Extract the [X, Y] coordinate from the center of the cell holding the provided text.  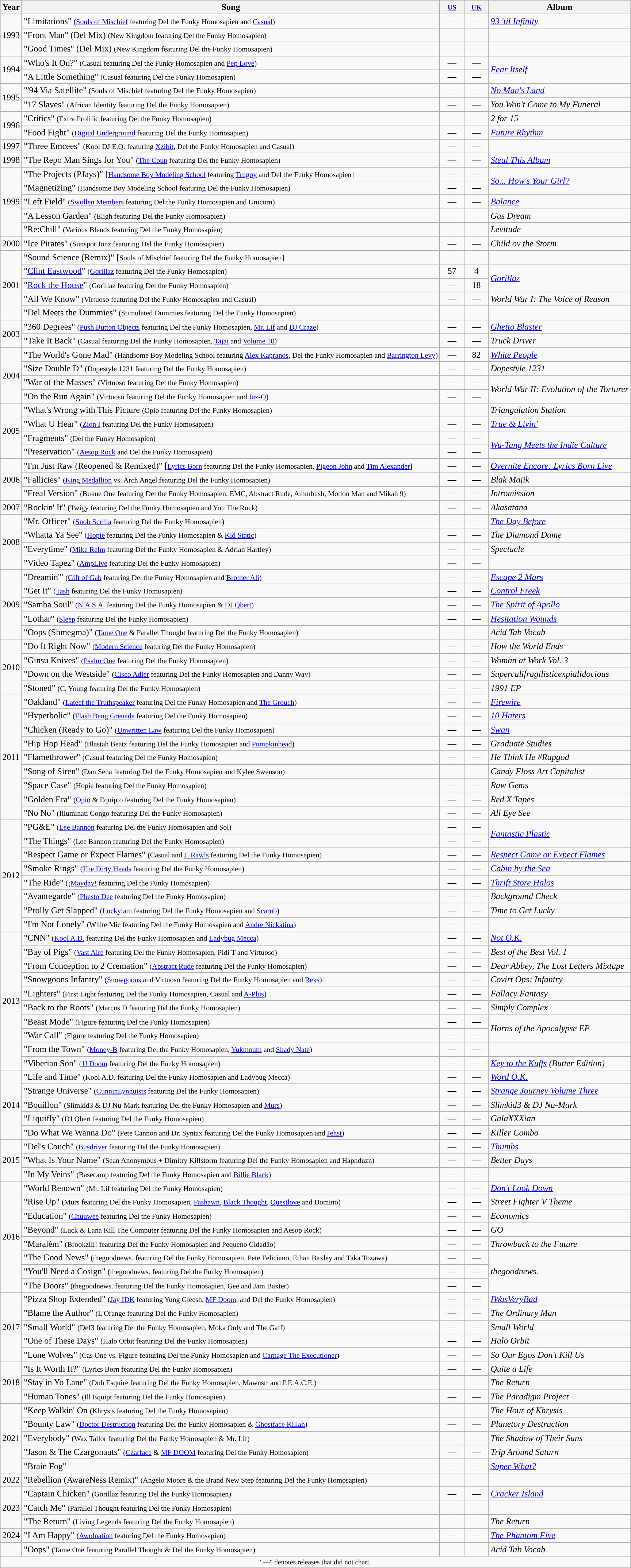
All Eye See [559, 813]
"Hip Hop Head" (Blastah Beatz featuring Del the Funky Homosapien and Pumpkinhead) [231, 743]
Halo Orbit [559, 1341]
Best of the Best Vol. 1 [559, 952]
"Avantegarde" (Phesto Dee featuring Del the Funky Homosapien) [231, 896]
Child ov the Storm [559, 243]
World War I: The Voice of Reason [559, 299]
"Three Emcees" (Kool DJ E.Q. featuring Xzibit, Del the Funky Homosapien and Casual) [231, 146]
"I Am Happy" (Awolnation featuring Del the Funky Homosapien) [231, 1536]
2006 [11, 480]
Firewire [559, 702]
"'94 Via Satellite" (Souls of Mischief featuring Del the Funky Homosapien) [231, 91]
So... How's Your Girl? [559, 181]
Word O.K. [559, 1077]
Escape 2 Mars [559, 577]
"Dreamin'" (Gift of Gab featuring Del the Funky Homosapien and Brother Ali) [231, 577]
"PG&E" (Lee Bannon featuring Del the Funky Homosapien and Sol) [231, 827]
"Do It Right Now" (Modern Science featuring Del the Funky Homosapien) [231, 646]
2012 [11, 875]
"In My Veins" (Basecamp featuring Del the Funky Homosapien and Billie Black) [231, 1174]
2009 [11, 604]
"Del's Couch" (Busdriver featuring Del the Funky Homosapien) [231, 1146]
"A Little Something" (Casual featuring Del the Funky Homosapien) [231, 77]
"Lothar" (Sleep featuring Del the Funky Homosapien) [231, 619]
True & Livin' [559, 424]
"Bouillon" (Slimkid3 & DJ Nu-Mark featuring Del the Funky Homosapien and Murs) [231, 1105]
"The Return" (Living Legends featuring Del the Funky Homosapien) [231, 1522]
"Video Tapez" (AmpLive featuring Del the Funky Homosapien) [231, 563]
"Smoke Rings" (The Dirty Heads featuring Del the Funky Homosapien) [231, 869]
1998 [11, 160]
"Down on the Westside" (Cisco Adler featuring Del the Funky Homosapien and Danny Way) [231, 674]
"From Conception to 2 Cremation" (Abstract Rude featuring Del the Funky Homosapien) [231, 966]
1997 [11, 146]
"Beyond" (Luck & Lana Kill The Computer featuring Del the Funky Homosapien and Aesop Rock) [231, 1230]
"Freal Version" (Bukue One featuring Del the Funky Homosapien, EMC, Abstract Rude, Ammbush, Motion Man and Mikah 9) [231, 493]
Slimkid3 & DJ Nu-Mark [559, 1105]
"Captain Chicken" (Gorillaz featuring Del the Funky Homosapien) [231, 1494]
"World Renown" (Mr. Lif featuring Del the Funky Homosapien) [231, 1188]
World War II: Evolution of the Torturer [559, 389]
Throwback to the Future [559, 1244]
"Ginsu Knives" (Psalm One featuring Del the Funky Homosapien) [231, 660]
Respect Game or Expect Flames [559, 855]
UK [476, 7]
"Respect Game or Expect Flames" (Casual and J. Rawls featuring Del the Funky Homosapien) [231, 855]
Fallacy Fantasy [559, 994]
"The World's Gone Mad" (Handsome Boy Modeling School featuring Alex Kapranos, Del the Funky Homosapien and Barrington Levy) [231, 354]
"The Ride" (¡Mayday! featuring Del the Funky Homosapien) [231, 883]
thegoodnews. [559, 1271]
Triangulation Station [559, 410]
2010 [11, 667]
The Paradigm Project [559, 1396]
Balance [559, 202]
Graduate Studies [559, 743]
"Human Tones" (Ill Equipt featuring Del the Funky Homosapien) [231, 1396]
Thumbs [559, 1146]
Better Days [559, 1160]
2000 [11, 243]
"Flamethrower" (Casual featuring Del the Funky Homosapien) [231, 757]
Spectacle [559, 549]
Gas Dream [559, 216]
Album [559, 7]
Don't Look Down [559, 1188]
Killer Combo [559, 1133]
"Life and Time" (Kool A.D. featuring Del the Funky Homosapien and Ladybug Mecca) [231, 1077]
Not O.K. [559, 938]
"Good Times" (Del Mix) (New Kingdom featuring Del the Funky Homosapien) [231, 49]
"Limitations" (Souls of Mischief featuring Del the Funky Homosapien and Casual) [231, 21]
10 Haters [559, 716]
Dopestyle 1231 [559, 368]
"Blame the Author" (L'Orange featuring Del the Funky Homosapien) [231, 1313]
2022 [11, 1480]
The Shadow of Their Suns [559, 1438]
"Golden Era" (Opio & Equipto featuring Del the Funky Homosapien) [231, 799]
93 'til Infinity [559, 21]
"Magnetizing" (Handsome Boy Modeling School featuring Del the Funky Homosapien) [231, 188]
"What's Wrong with This Picture (Opio featuring Del the Funky Homosapien) [231, 410]
"Ice Pirates" (Sunspot Jonz featuring Del the Funky Homosapien) [231, 243]
"Oakland" (Lateef the Truthspeaker featuring Del the Funky Homosapien and The Grouch) [231, 702]
"Prolly Get Slapped" (Luckyiam featuring Del the Funky Homosapien and Scarub) [231, 910]
Time to Get Lucky [559, 910]
"Front Man" (Del Mix) (New Kingdom featuring Del the Funky Homosapien) [231, 35]
"Sound Science (Remix)" [Souls of Mischief featuring Del the Funky Homosapien] [231, 257]
"Fragments" (Del the Funky Homosapien) [231, 438]
"Whatta Ya See" (Hopie featuring Del the Funky Homosapien & Kid Static) [231, 535]
"360 Degrees" (Push Button Objects featuring Del the Funky Homosapien, Mr. Lif and DJ Craze) [231, 327]
2004 [11, 375]
2011 [11, 758]
GalaXXXian [559, 1119]
Swan [559, 730]
Key to the Kuffs (Butter Edition) [559, 1063]
The Ordinary Man [559, 1313]
"Lone Wolves" (Cas One vs. Figure featuring Del the Funky Homosapien and Carnage The Executioner) [231, 1355]
2008 [11, 542]
He Think He #Rapgod [559, 757]
Future Rhythm [559, 132]
"Rockin' It" (Twigy featuring Del the Funky Homosapien and You The Rock) [231, 507]
2021 [11, 1438]
2007 [11, 507]
2005 [11, 431]
"The Doors" (thegoodnews. featuring Del the Funky Homosapien, Gee and Jam Baxter) [231, 1285]
You Won't Come to My Funeral [559, 104]
2015 [11, 1160]
Trip Around Saturn [559, 1452]
Dear Abbey, The Lost Letters Mixtape [559, 966]
57 [452, 271]
2024 [11, 1536]
"Who's It On?" (Casual featuring Del the Funky Homosapien and Pep Love) [231, 63]
Planetory Destruction [559, 1424]
Hesitation Wounds [559, 619]
"Stoned" (C. Young featuring Del the Funky Homosapien) [231, 688]
"War Call" (Figure featuring Del the Funky Homosapien) [231, 1035]
2016 [11, 1237]
Supercalifragilisticexpialidocious [559, 674]
2017 [11, 1327]
Song [231, 7]
Red X Tapes [559, 799]
"The Things" (Lee Bannon featuring Del the Funky Homosapien) [231, 841]
Cracker Island [559, 1494]
2001 [11, 285]
"From the Town" (Money-B featuring Del the Funky Homosapien, Yukmouth and Shady Nate) [231, 1049]
The Diamond Dame [559, 535]
"On the Run Again" (Virtuoso featuring Del the Funky Homosapien and Jaz-O) [231, 396]
"Del Meets the Dummies" (Stimulated Dummies featuring Del the Funky Homosapien) [231, 313]
Thrift Store Halos [559, 883]
2013 [11, 1001]
"Stay in Yo Lane" (Dub Esquire featuring Del the Funky Homosapien, Mawnstr and P.E.A.C.E.) [231, 1383]
"Beast Mode" (Figure featuring Del the Funky Homosapien) [231, 1021]
"What Is Your Name" (Sean Anonymous + Dimitry Killstorm featuring Del the Funky Homosapien and Haphduzn) [231, 1160]
Street Fighter V Theme [559, 1202]
Economics [559, 1216]
"Mr. Officer" (Snob Scrilla featuring Del the Funky Homosapien) [231, 521]
2003 [11, 334]
4 [476, 271]
Fantastic Plastic [559, 834]
IWasVeryBad [559, 1299]
2023 [11, 1507]
"Snowgoons Infantry" (Snowgoons and Virtuoso featuring Del the Funky Homosapien and Reks) [231, 980]
Background Check [559, 896]
"Is It Worth It?" (Lyrics Born featuring Del the Funky Homosapien) [231, 1369]
US [452, 7]
"Bay of Pigs" (Vast Aire featuring Del the Funky Homosapien, Pidi T and Virtuoso) [231, 952]
"Everytime" (Mike Relm featuring Del the Funky Homosapien & Adrian Hartley) [231, 549]
Quite a Life [559, 1369]
Super What? [559, 1466]
Control Freek [559, 591]
1994 [11, 70]
1991 EP [559, 688]
Intromission [559, 493]
"Space Case" (Hopie featuring Del the Funky Homosapien) [231, 785]
"A Lesson Garden" (Eligh featuring Del the Funky Homosapien) [231, 216]
"War of the Masses" (Virtuoso featuring Del the Funky Homosapien) [231, 382]
"The Good News" (thegoodnews. featuring Del the Funky Homosapien, Pete Feliciano, Ethan Baxley and Taka Tozawa) [231, 1257]
So Our Egos Don't Kill Us [559, 1355]
"The Repo Man Sings for You" (The Coup featuring Del the Funky Homosapien) [231, 160]
The Phantom Five [559, 1536]
Levitude [559, 230]
"Do What We Wanna Do" (Pete Cannon and Dr. Syntax featuring Del the Funky Homosapien and Jehst) [231, 1133]
Gorillaz [559, 278]
Covirt Ops: Infantry [559, 980]
1995 [11, 97]
"Education" (Chuuwee featuring Del the Funky Homosapien) [231, 1216]
"Size Double D" (Dopestyle 1231 featuring Del the Funky Homosapien) [231, 368]
Ghetto Blaster [559, 327]
"Pizza Shop Extended" (Jay IDK featuring Yung Gleesh, MF Doom, and Del the Funky Homosapien) [231, 1299]
"I'm Just Raw (Reopened & Remixed)" [Lyrics Born featuring Del the Funky Homosapien, Pigeon John and Tim Alexander] [231, 466]
"Clint Eastwood" (Gorillaz featuring Del the Funky Homosapien) [231, 271]
Wu-Tang Meets the Indie Culture [559, 445]
"All We Know" (Virtuoso featuring Del the Funky Homosapien and Casual) [231, 299]
Blak Majik [559, 480]
1999 [11, 202]
"Hyperbolic" (Flash Bang Grenada featuring Del the Funky Homosapien) [231, 716]
"Left Field" (Swollen Members featuring Del the Funky Homosapien and Unicorn) [231, 202]
"Food Fight" (Digital Underground featuring Del the Funky Homosapien) [231, 132]
GO [559, 1230]
Overnite Encore: Lyrics Born Live [559, 466]
Raw Gems [559, 785]
Cabin by the Sea [559, 869]
"Liquifly" (DJ Qbert featuring Del the Funky Homosapien) [231, 1119]
"Rise Up" (Murs featuring Del the Funky Homosapien, Fashawn, Black Thought, Questlove and Domino) [231, 1202]
"Critics" (Extra Prolific featuring Del the Funky Homosapien) [231, 118]
"Viberian Son" (JJ Doom featuring Del the Funky Homosapien) [231, 1063]
"Bounty Law" (Doctor Destruction featuring Del the Funky Homosapien & Ghostface Killah) [231, 1424]
"Samba Soul" (N.A.S.A. featuring Del the Funky Homosapien & DJ Qbert) [231, 604]
"Brain Fog" [231, 1466]
White People [559, 354]
How the World Ends [559, 646]
Strange Journey Volume Three [559, 1091]
"The Projects (PJays)" [Handsome Boy Modeling School featuring Trugoy and Del the Funky Homosapien] [231, 174]
2014 [11, 1105]
"Take It Back" (Casual featuring Del the Funky Homosapien, Tajai and Volume 10) [231, 341]
The Day Before [559, 521]
Simply Complex [559, 1007]
"Strange Universe" (CunninLynguists featuring Del the Funky Homosapien) [231, 1091]
82 [476, 354]
"Preservation" (Aesop Rock and Del the Funky Homosapien) [231, 452]
"Re:Chill" (Various Blends featuring Del the Funky Homosapien) [231, 230]
2018 [11, 1383]
"Keep Walkin' On (Khrysis featuring Del the Funky Homosapien) [231, 1410]
Candy Floss Art Capitalist [559, 771]
"Lighters" (First Light featuring Del the Funky Homosapien, Casual and A-Plus) [231, 994]
The Hour of Khrysis [559, 1410]
The Spirit of Apollo [559, 604]
"17 Slaves" (African Identity featuring Del the Funky Homosapien) [231, 104]
"CNN" (Kool A.D. featuring Del the Funky Homosapien and Ladybug Mecca) [231, 938]
Small World [559, 1327]
Year [11, 7]
"Maralém" (Brookzill! featuring Del the Funky Homosapien and Pequeno Cidadão) [231, 1244]
"Oops (Shmegma)" (Tame One & Parallel Thought featuring Del the Funky Homosapien) [231, 633]
Woman at Work Vol. 3 [559, 660]
Akasatana [559, 507]
"Everybody" (Wax Tailor featuring Del the Funky Homosapien & Mr. Lif) [231, 1438]
18 [476, 285]
Fear Itself [559, 70]
"Back to the Roots" (Marcus D featuring Del the Funky Homosapien) [231, 1007]
Truck Driver [559, 341]
"One of These Days" (Halo Orbit featuring Del the Funky Homosapien) [231, 1341]
Steal This Album [559, 160]
"I'm Not Lonely" (White Mic featuring Del the Funky Homosapien and Andre Nickatina) [231, 924]
"Oops" (Tame One featuring Parallel Thought & Del the Funky Homosapien) [231, 1549]
"—" denotes releases that did not chart. [315, 1562]
"What U Hear" (Zion I featuring Del the Funky Homosapien) [231, 424]
2 for 15 [559, 118]
"Rock the House" (Gorillaz featuring Del the Funky Homosapien) [231, 285]
"Get It" (Tash featuring Del the Funky Homosapien) [231, 591]
No Man's Land [559, 91]
"Chicken (Ready to Go)" (Unwritten Law featuring Del the Funky Homosapien) [231, 730]
"Rebellion (AwareNess Remix)" (Angelo Moore & the Brand New Step featuring Del the Funky Homosapien) [231, 1480]
"Fallicies" (King Medallion vs. Arch Angel featuring Del the Funky Homosapien) [231, 480]
"Small World" (Def3 featuring Del the Funky Homosapien, Moka Only and The Gaff) [231, 1327]
1996 [11, 125]
1993 [11, 35]
"You'll Need a Cosign" (thegoodnews. featuring Del the Funky Homosapien) [231, 1271]
"Jason & The Czargonauts" (Czarface & MF DOOM featuring Del the Funky Homosapien) [231, 1452]
Horns of the Apocalypse EP [559, 1028]
"No No" (Illuminati Congo featuring Del the Funky Homosapien) [231, 813]
"Catch Me" (Parallel Thought featuring Del the Funky Homosapien) [231, 1508]
"Song of Siren" (Dan Sena featuring Del the Funky Homosapien and Kylee Swenson) [231, 771]
